Pinpoint the cell where the given text exists, returning its [x, y] midpoint coordinate. 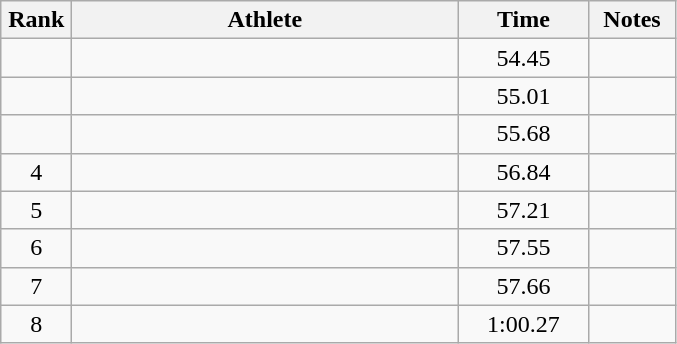
55.68 [524, 134]
54.45 [524, 58]
Time [524, 20]
6 [36, 248]
5 [36, 210]
56.84 [524, 172]
4 [36, 172]
57.55 [524, 248]
57.21 [524, 210]
8 [36, 324]
55.01 [524, 96]
Rank [36, 20]
Athlete [265, 20]
57.66 [524, 286]
1:00.27 [524, 324]
7 [36, 286]
Notes [632, 20]
